Search for the cell housing the specified text and yield its [X, Y] center coordinate. 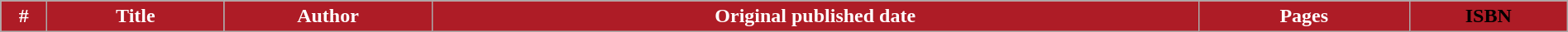
Author [327, 16]
# [24, 16]
Title [136, 16]
Original published date [815, 16]
Pages [1303, 16]
ISBN [1489, 16]
